Pinpoint the cell where the given text exists, returning its (x, y) midpoint coordinate. 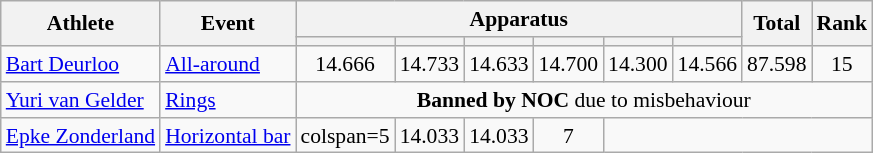
Apparatus (520, 19)
14.633 (498, 64)
14.733 (430, 64)
Banned by NOC due to misbehaviour (584, 100)
14.666 (346, 64)
15 (842, 64)
Rank (842, 24)
Yuri van Gelder (80, 100)
Event (228, 24)
14.700 (568, 64)
Rings (228, 100)
Athlete (80, 24)
All-around (228, 64)
Bart Deurloo (80, 64)
14.300 (638, 64)
14.566 (708, 64)
Total (776, 24)
87.598 (776, 64)
